Output the (X, Y) coordinate of the center of the cell containing the given text.  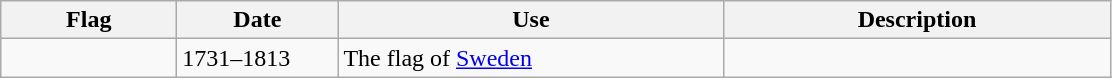
Date (258, 20)
The flag of Sweden (531, 58)
Description (917, 20)
Flag (89, 20)
Use (531, 20)
1731–1813 (258, 58)
